Detect which cell encompasses the target text, then output its (X, Y) center coordinate. 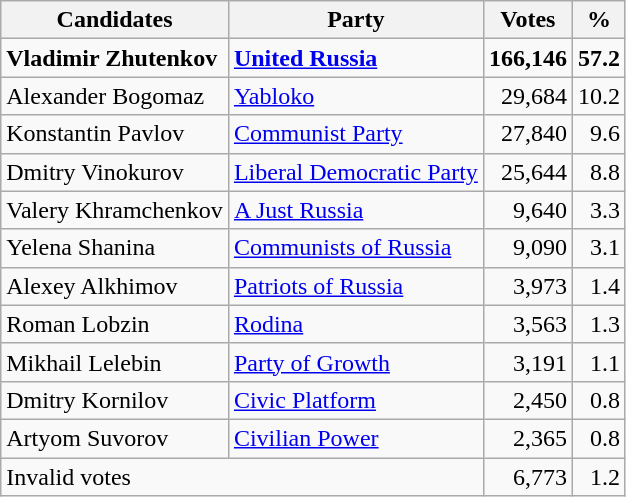
Dmitry Vinokurov (115, 172)
Votes (528, 20)
Party (356, 20)
10.2 (598, 96)
Communists of Russia (356, 248)
3.1 (598, 248)
3,973 (528, 286)
1.2 (598, 477)
29,684 (528, 96)
1.3 (598, 324)
Dmitry Kornilov (115, 400)
9,090 (528, 248)
Invalid votes (242, 477)
United Russia (356, 58)
Artyom Suvorov (115, 438)
3,191 (528, 362)
9.6 (598, 134)
Communist Party (356, 134)
Civilian Power (356, 438)
Civic Platform (356, 400)
Rodina (356, 324)
Candidates (115, 20)
2,450 (528, 400)
Vladimir Zhutenkov (115, 58)
3,563 (528, 324)
9,640 (528, 210)
Party of Growth (356, 362)
Patriots of Russia (356, 286)
Roman Lobzin (115, 324)
27,840 (528, 134)
25,644 (528, 172)
Mikhail Lelebin (115, 362)
166,146 (528, 58)
3.3 (598, 210)
2,365 (528, 438)
1.4 (598, 286)
57.2 (598, 58)
Valery Khramchenkov (115, 210)
Yabloko (356, 96)
Alexey Alkhimov (115, 286)
8.8 (598, 172)
A Just Russia (356, 210)
1.1 (598, 362)
6,773 (528, 477)
% (598, 20)
Konstantin Pavlov (115, 134)
Liberal Democratic Party (356, 172)
Yelena Shanina (115, 248)
Alexander Bogomaz (115, 96)
